For the text-containing cell, return its midpoint in [x, y] coordinate format. 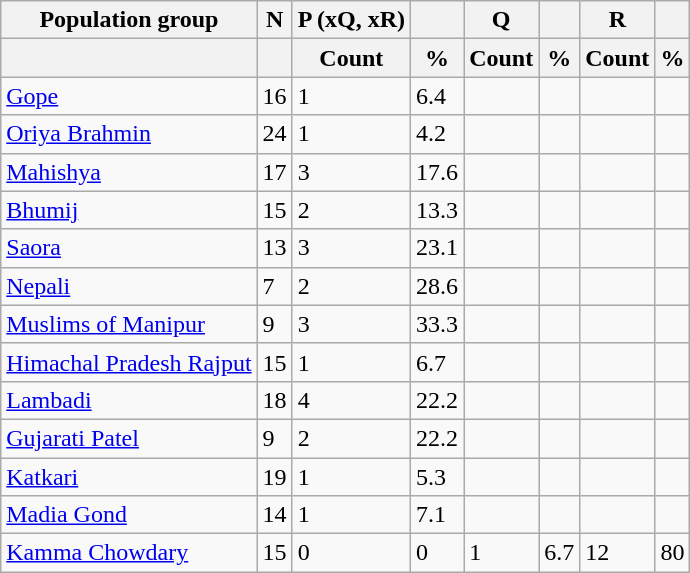
33.3 [438, 324]
23.1 [438, 248]
Oriya Brahmin [129, 134]
4.2 [438, 134]
P (xQ, xR) [351, 20]
Gope [129, 96]
Bhumij [129, 210]
7 [274, 286]
24 [274, 134]
Katkari [129, 477]
5.3 [438, 477]
Himachal Pradesh Rajput [129, 362]
16 [274, 96]
N [274, 20]
Nepali [129, 286]
Gujarati Patel [129, 438]
4 [351, 400]
28.6 [438, 286]
12 [618, 553]
13.3 [438, 210]
80 [672, 553]
19 [274, 477]
Population group [129, 20]
7.1 [438, 515]
14 [274, 515]
Lambadi [129, 400]
Saora [129, 248]
18 [274, 400]
6.4 [438, 96]
Muslims of Manipur [129, 324]
Q [502, 20]
17.6 [438, 172]
Madia Gond [129, 515]
R [618, 20]
17 [274, 172]
Kamma Chowdary [129, 553]
Mahishya [129, 172]
13 [274, 248]
